Return (x, y) of the center of cell containing provided text 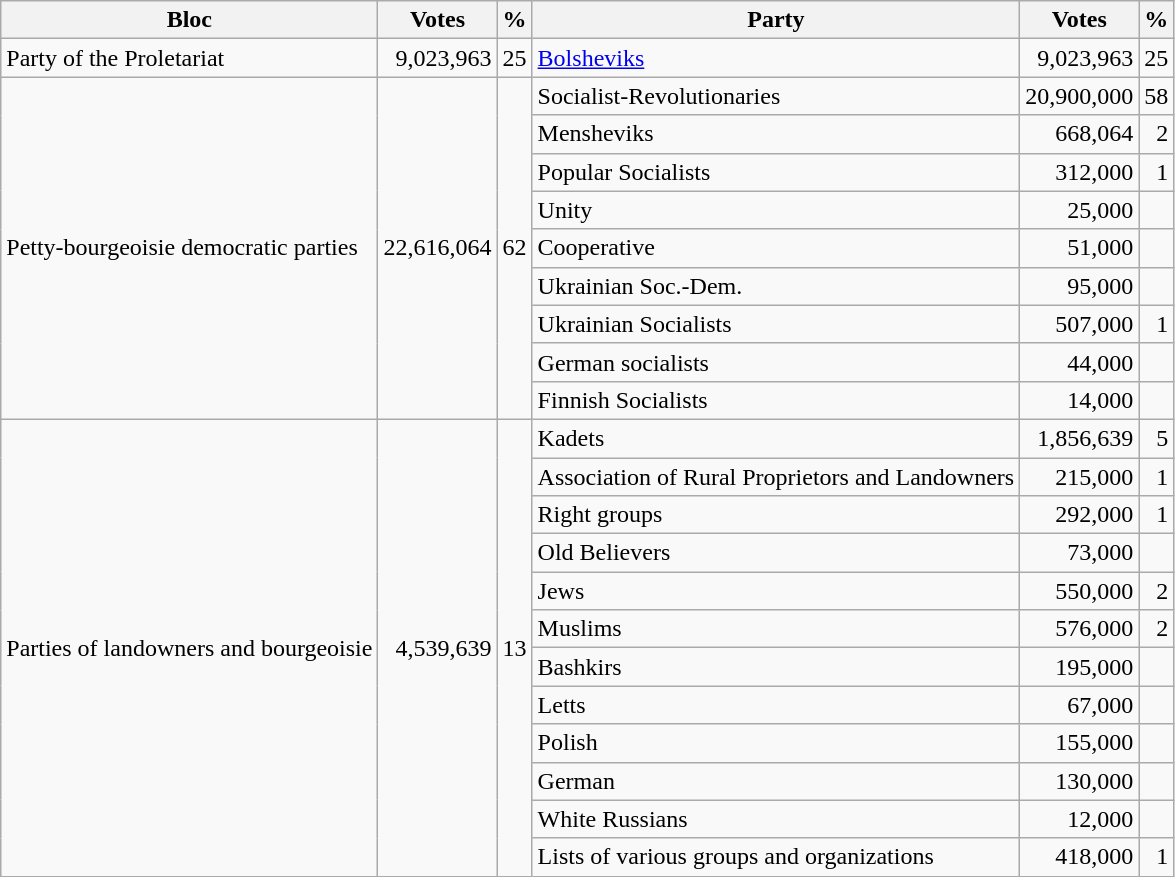
German (776, 781)
Bashkirs (776, 667)
Letts (776, 705)
Popular Socialists (776, 172)
95,000 (1080, 286)
130,000 (1080, 781)
Finnish Socialists (776, 400)
Petty-bourgeoisie democratic parties (190, 248)
12,000 (1080, 819)
215,000 (1080, 477)
Bolsheviks (776, 58)
507,000 (1080, 324)
Right groups (776, 515)
292,000 (1080, 515)
14,000 (1080, 400)
4,539,639 (438, 648)
312,000 (1080, 172)
51,000 (1080, 248)
Old Believers (776, 553)
576,000 (1080, 629)
418,000 (1080, 857)
73,000 (1080, 553)
668,064 (1080, 134)
22,616,064 (438, 248)
62 (514, 248)
58 (1156, 96)
Socialist-Revolutionaries (776, 96)
Ukrainian Soc.-Dem. (776, 286)
44,000 (1080, 362)
German socialists (776, 362)
67,000 (1080, 705)
5 (1156, 438)
Parties of landowners and bourgeoisie (190, 648)
Ukrainian Socialists (776, 324)
White Russians (776, 819)
Muslims (776, 629)
25,000 (1080, 210)
1,856,639 (1080, 438)
155,000 (1080, 743)
Unity (776, 210)
Association of Rural Proprietors and Landowners (776, 477)
550,000 (1080, 591)
Lists of various groups and organizations (776, 857)
195,000 (1080, 667)
Bloc (190, 20)
13 (514, 648)
Polish (776, 743)
Party of the Proletariat (190, 58)
Cooperative (776, 248)
Kadets (776, 438)
20,900,000 (1080, 96)
Party (776, 20)
Jews (776, 591)
Mensheviks (776, 134)
